Detect which cell encompasses the target text, then output its (x, y) center coordinate. 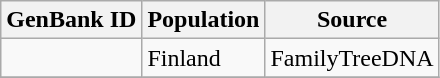
GenBank ID (72, 20)
Source (352, 20)
Finland (204, 58)
Population (204, 20)
FamilyTreeDNA (352, 58)
